Return the (X, Y) coordinate for the center point of the cell that contains the specified text.  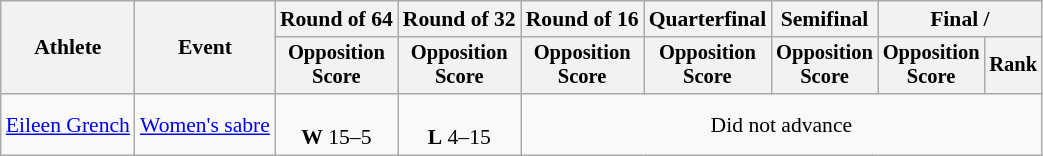
Final / (960, 19)
Quarterfinal (708, 19)
Round of 16 (582, 19)
Round of 64 (336, 19)
Athlete (68, 48)
L 4–15 (460, 124)
Women's sabre (205, 124)
Event (205, 48)
Rank (1013, 66)
Did not advance (782, 124)
W 15–5 (336, 124)
Semifinal (824, 19)
Eileen Grench (68, 124)
Round of 32 (460, 19)
